Search for the cell housing the specified text and yield its [x, y] center coordinate. 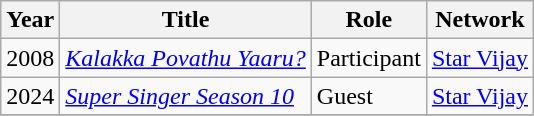
Role [368, 20]
Kalakka Povathu Yaaru? [186, 58]
Guest [368, 96]
Participant [368, 58]
2024 [30, 96]
Super Singer Season 10 [186, 96]
Network [480, 20]
Year [30, 20]
Title [186, 20]
2008 [30, 58]
